Return (X, Y) of the center of cell containing provided text 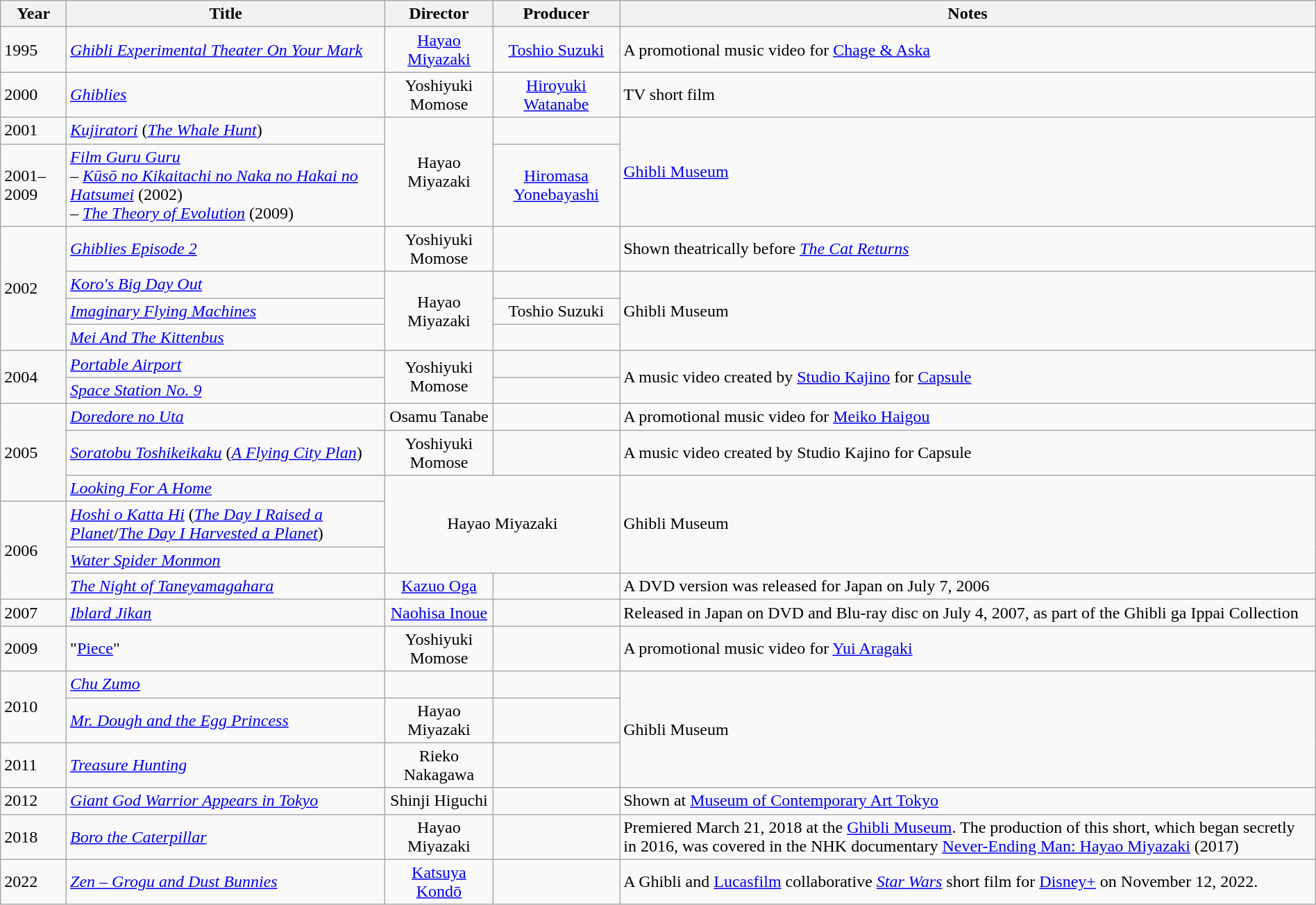
Iblard Jikan (226, 613)
TV short film (968, 94)
Looking For A Home (226, 489)
A promotional music video for Chage & Aska (968, 50)
A Ghibli and Lucasfilm collaborative Star Wars short film for Disney+ on November 12, 2022. (968, 881)
2001–2009 (33, 185)
"Piece" (226, 648)
Osamu Tanabe (439, 416)
1995 (33, 50)
Ghiblies Episode 2 (226, 248)
Treasure Hunting (226, 765)
Hiromasa Yonebayashi (557, 185)
The Night of Taneyamagahara (226, 586)
Ghibli Experimental Theater On Your Mark (226, 50)
Space Station No. 9 (226, 390)
2022 (33, 881)
Director (439, 14)
Naohisa Inoue (439, 613)
Shinji Higuchi (439, 801)
Film Guru Guru – Kūsō no Kikaitachi no Naka no Hakai no Hatsumei (2002) – The Theory of Evolution (2009) (226, 185)
Koro's Big Day Out (226, 285)
Imaginary Flying Machines (226, 311)
Hiroyuki Watanabe (557, 94)
Ghiblies (226, 94)
2007 (33, 613)
Boro the Caterpillar (226, 837)
A DVD version was released for Japan on July 7, 2006 (968, 586)
Mei And The Kittenbus (226, 337)
Water Spider Monmon (226, 560)
2009 (33, 648)
Released in Japan on DVD and Blu-ray disc on July 4, 2007, as part of the Ghibli ga Ippai Collection (968, 613)
Mr. Dough and the Egg Princess (226, 720)
Shown at Museum of Contemporary Art Tokyo (968, 801)
2001 (33, 130)
2006 (33, 551)
Notes (968, 14)
Portable Airport (226, 364)
Producer (557, 14)
Doredore no Uta (226, 416)
Title (226, 14)
Soratobu Toshikeikaku (A Flying City Plan) (226, 453)
Katsuya Kondō (439, 881)
Hoshi o Katta Hi (The Day I Raised a Planet/The Day I Harvested a Planet) (226, 525)
Zen – Grogu and Dust Bunnies (226, 881)
2005 (33, 453)
Chu Zumo (226, 684)
2010 (33, 707)
2012 (33, 801)
A promotional music video for Yui Aragaki (968, 648)
2018 (33, 837)
Shown theatrically before The Cat Returns (968, 248)
Rieko Nakagawa (439, 765)
2002 (33, 289)
Kujiratori (The Whale Hunt) (226, 130)
A promotional music video for Meiko Haigou (968, 416)
Kazuo Oga (439, 586)
Year (33, 14)
Giant God Warrior Appears in Tokyo (226, 801)
2011 (33, 765)
2000 (33, 94)
2004 (33, 377)
